Scan for the cell matching the given text and deliver its [x, y] coordinate at center. 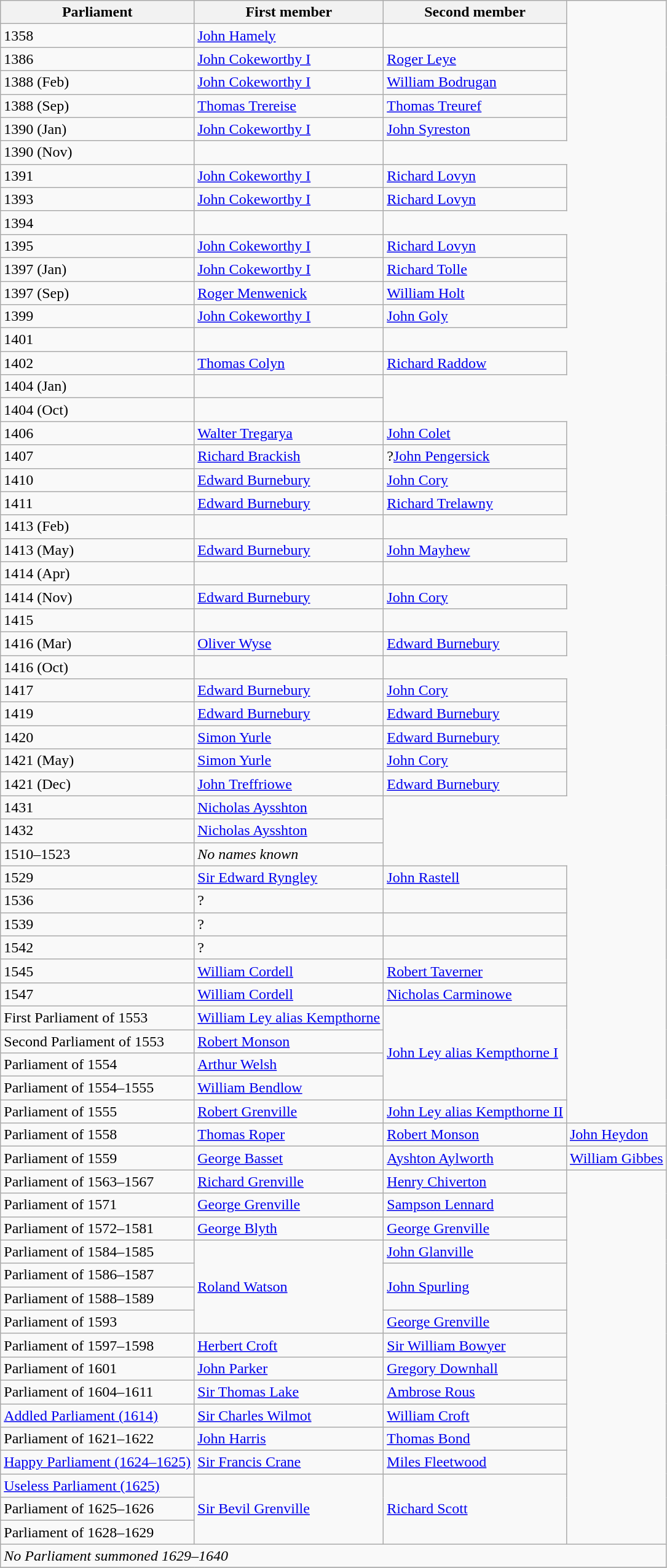
1391 [97, 176]
John Hamely [289, 36]
1393 [97, 199]
Walter Tregarya [289, 433]
1390 (Nov) [97, 152]
John Colet [475, 433]
William Bodrugan [475, 82]
No names known [289, 854]
John Treffriowe [289, 784]
1386 [97, 59]
Sir Thomas Lake [289, 1392]
William Croft [475, 1415]
1529 [97, 877]
Sir Bevil Grenville [289, 1509]
Gregory Downhall [475, 1368]
1432 [97, 831]
John Ley alias Kempthorne II [475, 1111]
Thomas Trereise [289, 106]
1545 [97, 971]
Robert Grenville [289, 1111]
First member [289, 12]
Parliament of 1586–1587 [97, 1275]
1415 [97, 620]
Sir Charles Wilmot [289, 1415]
1388 (Sep) [97, 106]
Roger Menwenick [289, 293]
Thomas Roper [289, 1135]
Addled Parliament (1614) [97, 1415]
Thomas Bond [475, 1439]
Second member [475, 12]
Richard Trelawny [475, 503]
Parliament of 1593 [97, 1322]
Richard Scott [475, 1509]
No Parliament summoned 1629–1640 [333, 1556]
Parliament of 1559 [97, 1158]
Parliament of 1555 [97, 1111]
George Basset [289, 1158]
Roger Leye [475, 59]
1401 [97, 340]
1421 (Dec) [97, 784]
Richard Raddow [475, 363]
Richard Tolle [475, 269]
Parliament of 1628–1629 [97, 1532]
1542 [97, 947]
1397 (Jan) [97, 269]
Henry Chiverton [475, 1182]
1417 [97, 691]
Sir Francis Crane [289, 1462]
Parliament of 1563–1567 [97, 1182]
1358 [97, 36]
Herbert Croft [289, 1345]
Thomas Treuref [475, 106]
John Goly [475, 316]
Ambrose Rous [475, 1392]
Nicholas Carminowe [475, 994]
1419 [97, 714]
Ayshton Aylworth [475, 1158]
1394 [97, 222]
1399 [97, 316]
1416 (Mar) [97, 643]
John Glanville [475, 1252]
Parliament of 1588–1589 [97, 1298]
1411 [97, 503]
Parliament of 1621–1622 [97, 1439]
1510–1523 [97, 854]
1539 [97, 924]
Parliament of 1604–1611 [97, 1392]
John Heydon [616, 1135]
Parliament of 1554–1555 [97, 1088]
Robert Taverner [475, 971]
Parliament of 1625–1626 [97, 1509]
1388 (Feb) [97, 82]
Parliament of 1558 [97, 1135]
Miles Fleetwood [475, 1462]
1404 (Oct) [97, 410]
Parliament of 1601 [97, 1368]
1420 [97, 737]
1397 (Sep) [97, 293]
John Spurling [475, 1287]
1416 (Oct) [97, 667]
Arthur Welsh [289, 1065]
Parliament [97, 12]
William Gibbes [616, 1158]
1536 [97, 901]
Roland Watson [289, 1287]
1413 (May) [97, 550]
?John Pengersick [475, 457]
Happy Parliament (1624–1625) [97, 1462]
John Syreston [475, 129]
John Harris [289, 1439]
Parliament of 1572–1581 [97, 1228]
Richard Brackish [289, 457]
1407 [97, 457]
1413 (Feb) [97, 527]
1414 (Nov) [97, 597]
George Blyth [289, 1228]
Useless Parliament (1625) [97, 1486]
1395 [97, 246]
1402 [97, 363]
Parliament of 1584–1585 [97, 1252]
John Parker [289, 1368]
Second Parliament of 1553 [97, 1041]
1406 [97, 433]
John Mayhew [475, 550]
William Ley alias Kempthorne [289, 1017]
1404 (Jan) [97, 386]
Sir Edward Ryngley [289, 877]
1390 (Jan) [97, 129]
Parliament of 1571 [97, 1205]
John Rastell [475, 877]
1431 [97, 807]
William Holt [475, 293]
Sir William Bowyer [475, 1345]
John Ley alias Kempthorne I [475, 1053]
William Bendlow [289, 1088]
Thomas Colyn [289, 363]
1414 (Apr) [97, 573]
Oliver Wyse [289, 643]
Parliament of 1597–1598 [97, 1345]
Richard Grenville [289, 1182]
Sampson Lennard [475, 1205]
First Parliament of 1553 [97, 1017]
1410 [97, 480]
Parliament of 1554 [97, 1065]
1421 (May) [97, 761]
1547 [97, 994]
